Extract the [x, y] coordinate from the center of the cell holding the provided text.  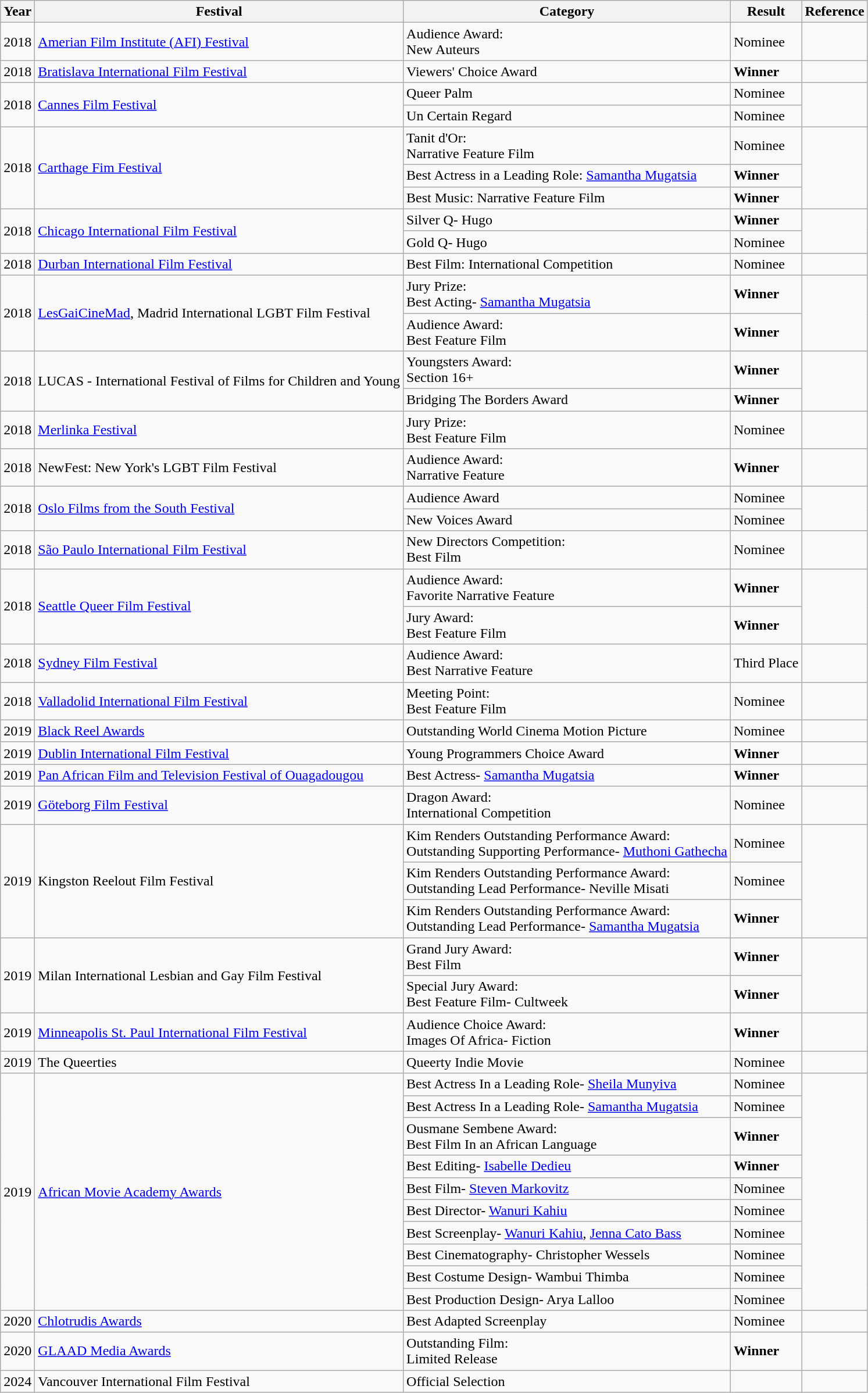
Tanit d'Or:Narrative Feature Film [567, 145]
Gold Q- Hugo [567, 242]
Kim Renders Outstanding Performance Award:Outstanding Lead Performance- Neville Misati [567, 881]
São Paulo International Film Festival [219, 550]
Merlinka Festival [219, 430]
Durban International Film Festival [219, 264]
Best Actress in a Leading Role: Samantha Mugatsia [567, 176]
Audience Award:New Auteurs [567, 42]
Ousmane Sembene Award:Best Film In an African Language [567, 1136]
Best Actress- Samantha Mugatsia [567, 775]
Best Cinematography- Christopher Wessels [567, 1255]
Audience Award:Best Feature Film [567, 331]
Youngsters Award:Section 16+ [567, 370]
Kim Renders Outstanding Performance Award:Outstanding Supporting Performance- Muthoni Gathecha [567, 843]
Pan African Film and Television Festival of Ouagadougou [219, 775]
Best Adapted Screenplay [567, 1321]
Bratislava International Film Festival [219, 72]
Audience Award:Narrative Feature [567, 467]
Best Film- Steven Markovitz [567, 1188]
Silver Q- Hugo [567, 220]
Best Film: International Competition [567, 264]
LesGaiCineMad, Madrid International LGBT Film Festival [219, 313]
Vancouver International Film Festival [219, 1381]
African Movie Academy Awards [219, 1192]
Göteborg Film Festival [219, 805]
Best Screenplay- Wanuri Kahiu, Jenna Cato Bass [567, 1233]
Un Certain Regard [567, 116]
Best Director- Wanuri Kahiu [567, 1210]
Audience Award:Best Narrative Feature [567, 663]
Reference [835, 12]
Grand Jury Award:Best Film [567, 957]
Festival [219, 12]
LUCAS - International Festival of Films for Children and Young [219, 381]
Valladolid International Film Festival [219, 701]
Queer Palm [567, 94]
Result [766, 12]
Kim Renders Outstanding Performance Award:Outstanding Lead Performance- Samantha Mugatsia [567, 919]
NewFest: New York's LGBT Film Festival [219, 467]
Chicago International Film Festival [219, 231]
Audience Award [567, 498]
Audience Choice Award:Images Of Africa- Fiction [567, 1033]
Audience Award:Favorite Narrative Feature [567, 587]
Jury Award:Best Feature Film [567, 626]
Amerian Film Institute (AFI) Festival [219, 42]
Dublin International Film Festival [219, 753]
Jury Prize:Best Feature Film [567, 430]
Queerty Indie Movie [567, 1062]
Milan International Lesbian and Gay Film Festival [219, 976]
Official Selection [567, 1381]
Best Actress In a Leading Role- Sheila Munyiva [567, 1084]
Viewers' Choice Award [567, 72]
Meeting Point:Best Feature Film [567, 701]
The Queerties [219, 1062]
Special Jury Award:Best Feature Film- Cultweek [567, 994]
Seattle Queer Film Festival [219, 606]
Year [17, 12]
Dragon Award:International Competition [567, 805]
Carthage Fim Festival [219, 167]
Best Costume Design- Wambui Thimba [567, 1277]
2024 [17, 1381]
Category [567, 12]
New Voices Award [567, 520]
Jury Prize:Best Acting- Samantha Mugatsia [567, 294]
Young Programmers Choice Award [567, 753]
GLAAD Media Awards [219, 1351]
Best Editing- Isabelle Dedieu [567, 1166]
Best Music: Narrative Feature Film [567, 198]
Minneapolis St. Paul International Film Festival [219, 1033]
Third Place [766, 663]
Best Production Design- Arya Lalloo [567, 1299]
Black Reel Awards [219, 731]
Outstanding World Cinema Motion Picture [567, 731]
Kingston Reelout Film Festival [219, 881]
Bridging The Borders Award [567, 400]
Oslo Films from the South Festival [219, 509]
Chlotrudis Awards [219, 1321]
New Directors Competition:Best Film [567, 550]
Sydney Film Festival [219, 663]
Cannes Film Festival [219, 105]
Outstanding Film:Limited Release [567, 1351]
Best Actress In a Leading Role- Samantha Mugatsia [567, 1106]
